Extract the (X, Y) coordinate from the center of the cell holding the provided text.  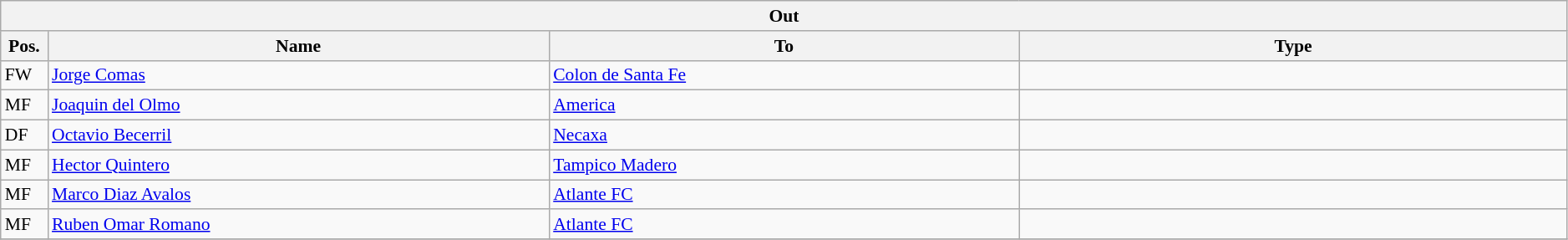
To (784, 46)
Name (298, 46)
Jorge Comas (298, 75)
Necaxa (784, 135)
America (784, 105)
Hector Quintero (298, 165)
Ruben Omar Romano (298, 225)
Pos. (24, 46)
Colon de Santa Fe (784, 75)
Joaquin del Olmo (298, 105)
Type (1293, 46)
FW (24, 75)
Octavio Becerril (298, 135)
DF (24, 135)
Marco Diaz Avalos (298, 195)
Tampico Madero (784, 165)
Out (784, 16)
